Determine the (X, Y) coordinate at the center of the cell enclosing the given text.  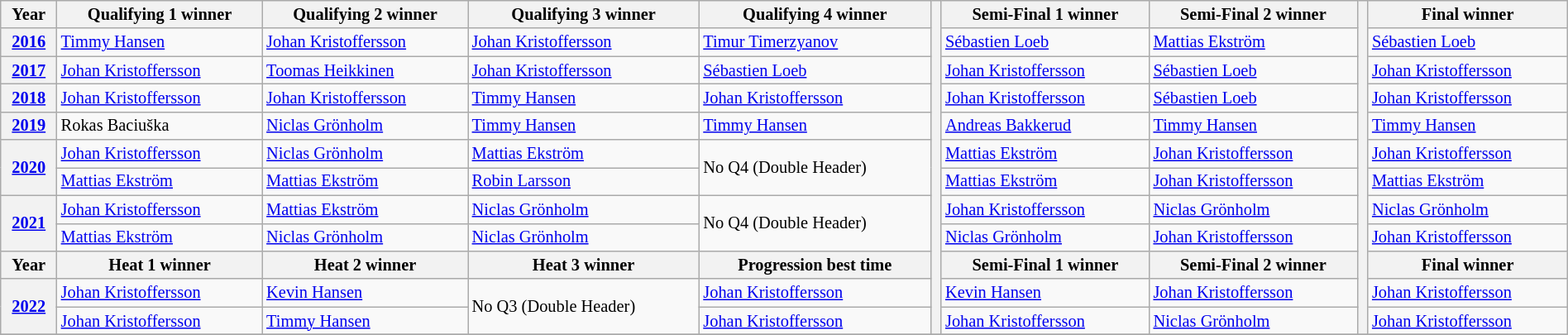
2018 (29, 98)
Toomas Heikkinen (365, 70)
2016 (29, 42)
Qualifying 1 winner (160, 14)
Timur Timerzyanov (815, 42)
Qualifying 4 winner (815, 14)
Heat 3 winner (584, 265)
2021 (29, 223)
Heat 1 winner (160, 265)
Progression best time (815, 265)
Rokas Baciuška (160, 126)
Qualifying 3 winner (584, 14)
Robin Larsson (584, 181)
2019 (29, 126)
Heat 2 winner (365, 265)
2020 (29, 167)
2022 (29, 306)
Andreas Bakkerud (1045, 126)
Qualifying 2 winner (365, 14)
No Q3 (Double Header) (584, 306)
2017 (29, 70)
